Detect which cell encompasses the target text, then output its [X, Y] center coordinate. 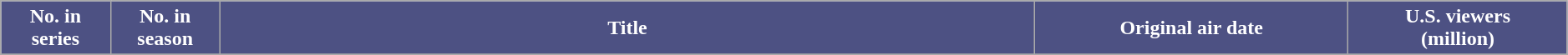
No. inseries [55, 28]
Original air date [1191, 28]
Title [627, 28]
U.S. viewers(million) [1459, 28]
No. inseason [165, 28]
